Identify which cell holds the provided text, then report its (X, Y) central coordinate. 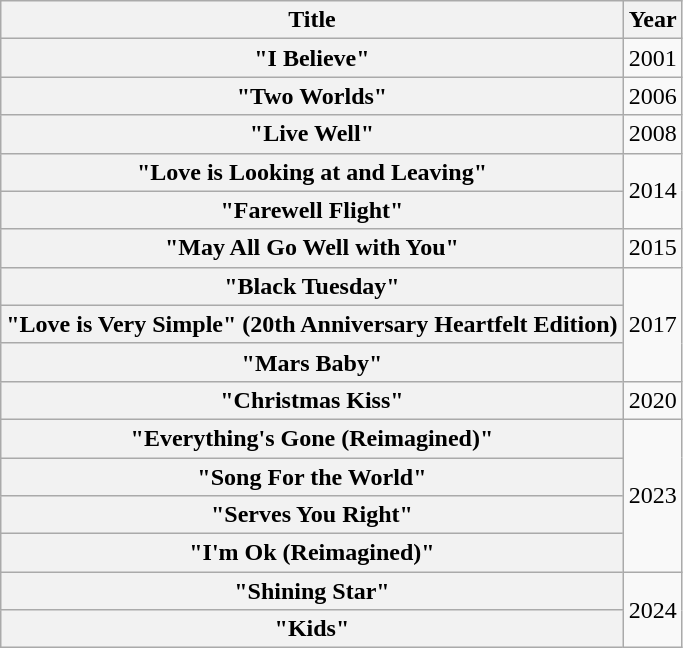
"Mars Baby" (312, 362)
2014 (652, 191)
"Farewell Flight" (312, 210)
Title (312, 20)
"Kids" (312, 629)
2015 (652, 248)
"Shining Star" (312, 591)
"Love is Very Simple" (20th Anniversary Heartfelt Edition) (312, 324)
"Song For the World" (312, 477)
"I Believe" (312, 58)
2008 (652, 134)
"Live Well" (312, 134)
2020 (652, 400)
"May All Go Well with You" (312, 248)
2006 (652, 96)
"Black Tuesday" (312, 286)
"Two Worlds" (312, 96)
2023 (652, 495)
"Serves You Right" (312, 515)
Year (652, 20)
2001 (652, 58)
"Love is Looking at and Leaving" (312, 172)
2017 (652, 324)
2024 (652, 610)
"I'm Ok (Reimagined)" (312, 553)
"Christmas Kiss" (312, 400)
"Everything's Gone (Reimagined)" (312, 438)
